Pinpoint the cell where the given text exists, returning its (x, y) midpoint coordinate. 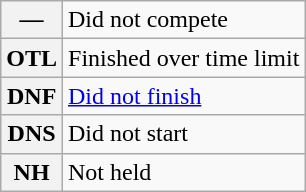
NH (32, 172)
OTL (32, 58)
Did not finish (184, 96)
Not held (184, 172)
Finished over time limit (184, 58)
Did not compete (184, 20)
— (32, 20)
DNS (32, 134)
Did not start (184, 134)
DNF (32, 96)
